Capture the cell that displays the provided text and extract its [X, Y] central coordinate. 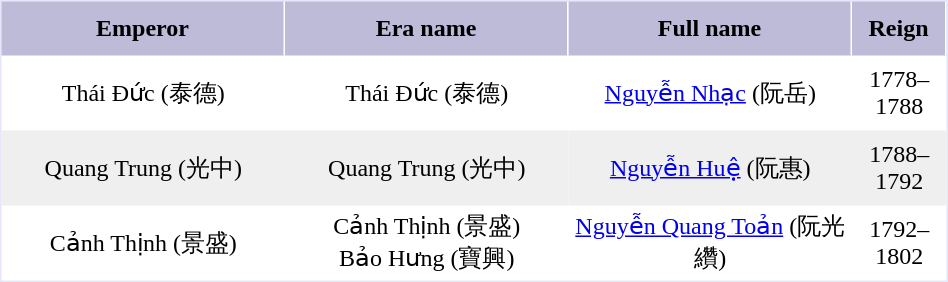
Full name [710, 29]
1778–1788 [899, 94]
1792–1802 [899, 244]
Cảnh Thịnh (景盛) [144, 244]
Nguyễn Nhạc (阮岳) [710, 94]
Reign [899, 29]
Nguyễn Quang Toản (阮光纘) [710, 244]
Nguyễn Huệ (阮惠) [710, 168]
Era name [427, 29]
Cảnh Thịnh (景盛)Bảo Hưng (寶興) [427, 244]
1788–1792 [899, 168]
Emperor [144, 29]
